Provide the (X, Y) coordinate of the cell's center where the given text is located.  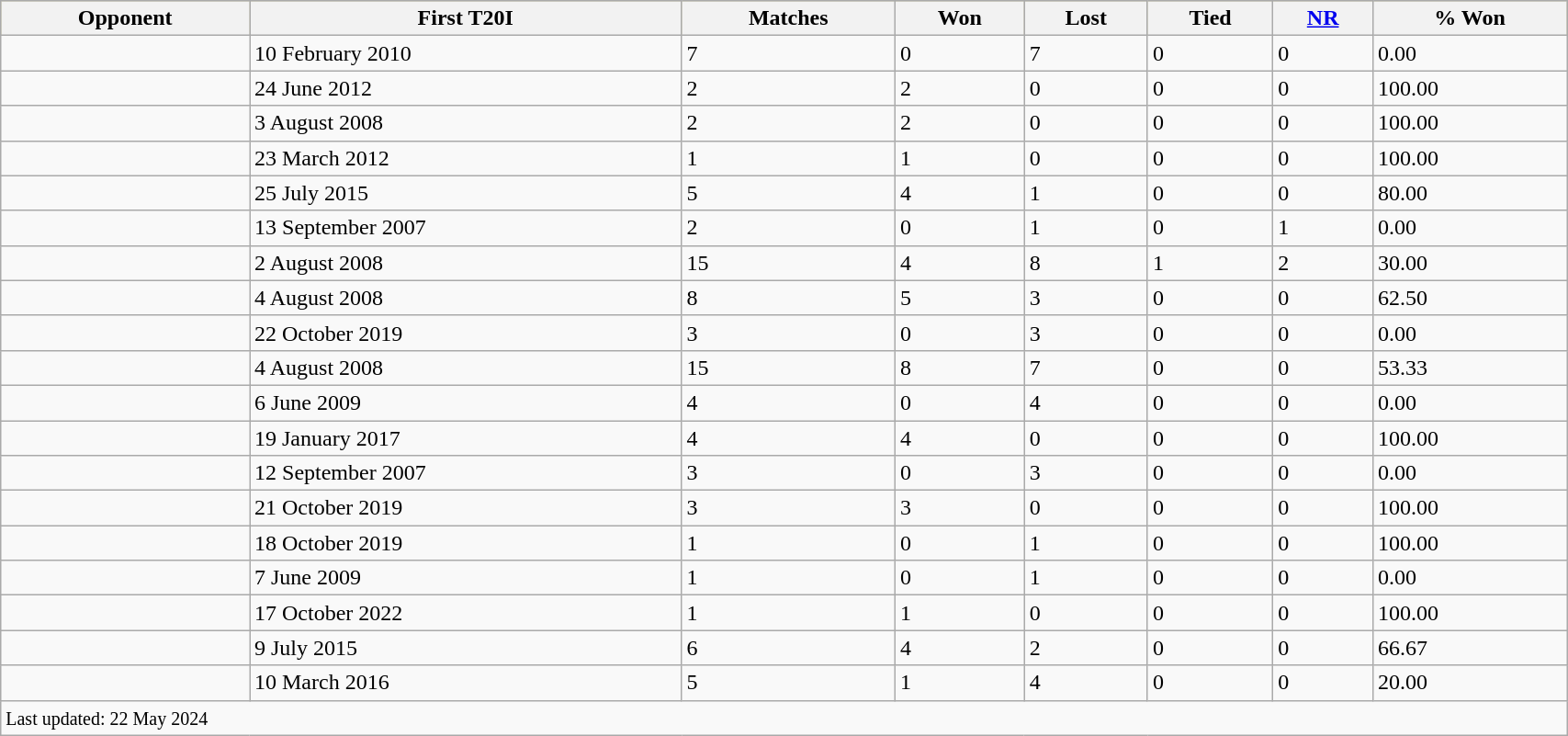
30.00 (1470, 263)
Lost (1086, 18)
Tied (1210, 18)
24 June 2012 (466, 88)
2 August 2008 (466, 263)
53.33 (1470, 368)
62.50 (1470, 298)
18 October 2019 (466, 543)
6 June 2009 (466, 402)
Opponent (125, 18)
23 March 2012 (466, 158)
66.67 (1470, 648)
Won (961, 18)
% Won (1470, 18)
9 July 2015 (466, 648)
3 August 2008 (466, 123)
First T20I (466, 18)
Last updated: 22 May 2024 (784, 718)
13 September 2007 (466, 228)
21 October 2019 (466, 508)
10 March 2016 (466, 683)
25 July 2015 (466, 193)
6 (788, 648)
Matches (788, 18)
NR (1323, 18)
17 October 2022 (466, 613)
10 February 2010 (466, 53)
20.00 (1470, 683)
80.00 (1470, 193)
22 October 2019 (466, 333)
19 January 2017 (466, 438)
7 June 2009 (466, 578)
12 September 2007 (466, 473)
